Search for the cell housing the specified text and yield its (X, Y) center coordinate. 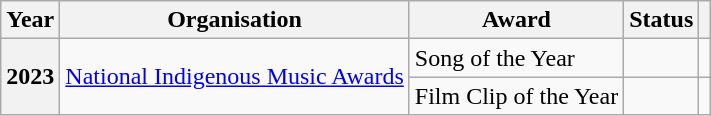
Award (516, 20)
National Indigenous Music Awards (234, 77)
Organisation (234, 20)
Song of the Year (516, 58)
2023 (30, 77)
Film Clip of the Year (516, 96)
Status (662, 20)
Year (30, 20)
